Provide the [X, Y] coordinate of the cell's center where the given text is located.  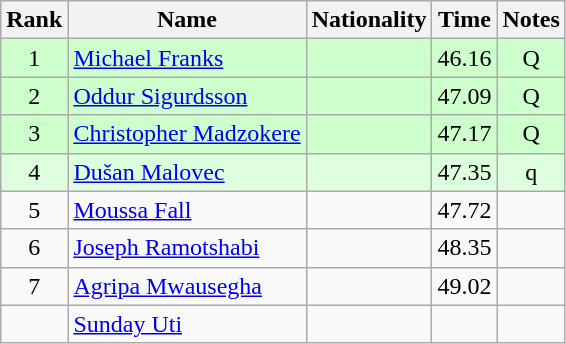
Oddur Sigurdsson [187, 96]
q [531, 172]
47.35 [464, 172]
Agripa Mwausegha [187, 286]
7 [34, 286]
47.09 [464, 96]
Joseph Ramotshabi [187, 248]
Nationality [369, 20]
46.16 [464, 58]
Moussa Fall [187, 210]
Sunday Uti [187, 324]
Notes [531, 20]
Name [187, 20]
Michael Franks [187, 58]
47.72 [464, 210]
48.35 [464, 248]
4 [34, 172]
3 [34, 134]
47.17 [464, 134]
Dušan Malovec [187, 172]
6 [34, 248]
5 [34, 210]
Christopher Madzokere [187, 134]
49.02 [464, 286]
2 [34, 96]
Rank [34, 20]
1 [34, 58]
Time [464, 20]
